Pinpoint the cell where the given text exists, returning its (x, y) midpoint coordinate. 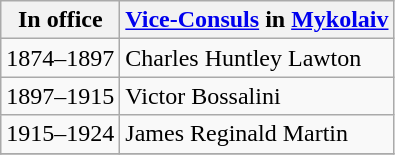
Vice-Consuls in Mykolaiv (257, 20)
Charles Huntley Lawton (257, 58)
In office (60, 20)
Victor Bossalini (257, 96)
1897–1915 (60, 96)
James Reginald Martin (257, 134)
1915–1924 (60, 134)
1874–1897 (60, 58)
